Pinpoint the cell where the given text exists, returning its (x, y) midpoint coordinate. 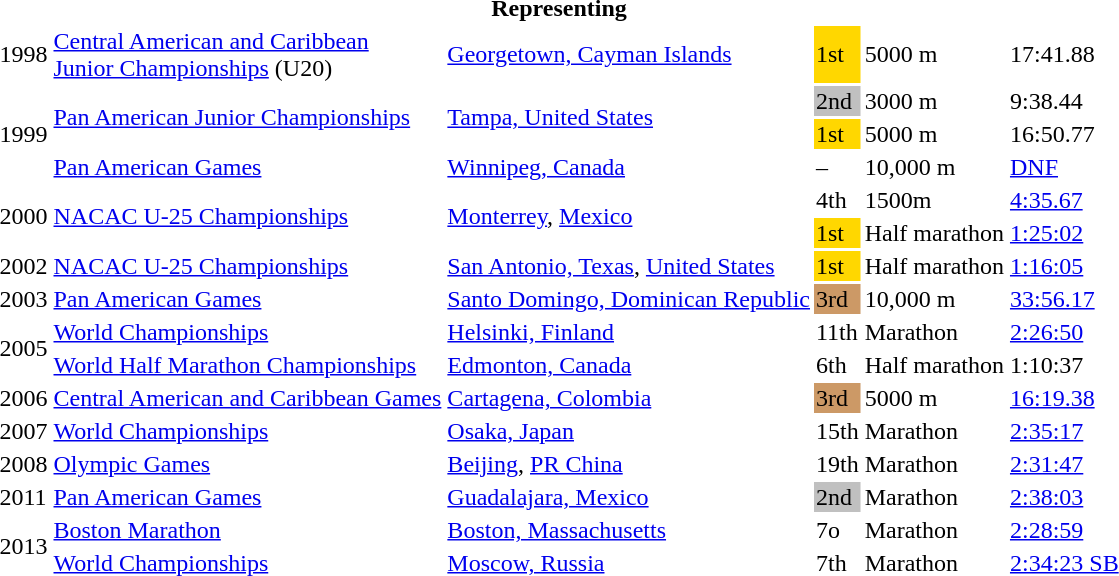
World Half Marathon Championships (248, 365)
Santo Domingo, Dominican Republic (629, 299)
Guadalajara, Mexico (629, 497)
Monterrey, Mexico (629, 216)
– (837, 167)
1500m (934, 200)
Central American and Caribbean Games (248, 398)
San Antonio, Texas, United States (629, 266)
Boston Marathon (248, 530)
6th (837, 365)
11th (837, 332)
Georgetown, Cayman Islands (629, 54)
Helsinki, Finland (629, 332)
Osaka, Japan (629, 431)
15th (837, 431)
Edmonton, Canada (629, 365)
Tampa, United States (629, 118)
Boston, Massachusetts (629, 530)
Olympic Games (248, 464)
4th (837, 200)
Winnipeg, Canada (629, 167)
3000 m (934, 101)
Cartagena, Colombia (629, 398)
Central American and CaribbeanJunior Championships (U20) (248, 54)
19th (837, 464)
7o (837, 530)
Pan American Junior Championships (248, 118)
Beijing, PR China (629, 464)
